Pinpoint the cell where the given text exists, returning its (X, Y) midpoint coordinate. 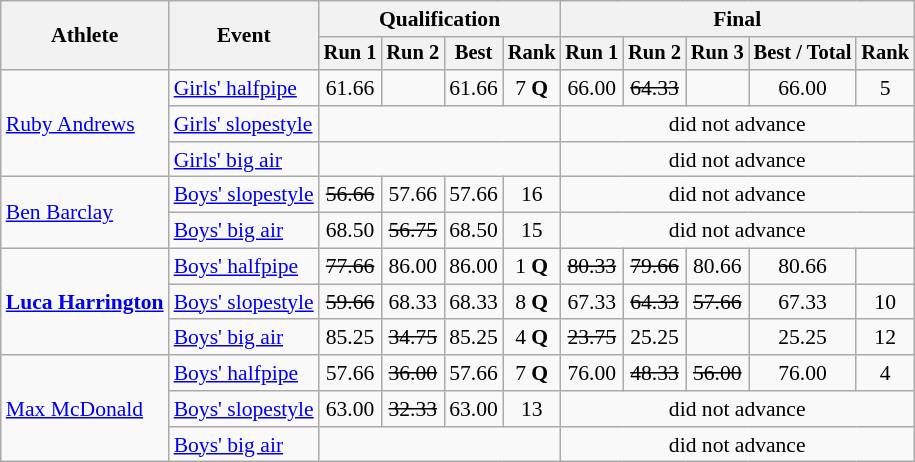
23.75 (592, 338)
36.00 (412, 373)
Best / Total (803, 54)
Max McDonald (85, 408)
12 (885, 338)
13 (532, 409)
Ben Barclay (85, 212)
79.66 (654, 267)
56.75 (412, 231)
48.33 (654, 373)
56.00 (718, 373)
4 Q (532, 338)
Best (474, 54)
34.75 (412, 338)
Luca Harrington (85, 302)
8 Q (532, 302)
59.66 (350, 302)
77.66 (350, 267)
Run 3 (718, 54)
4 (885, 373)
Girls' big air (244, 160)
80.33 (592, 267)
15 (532, 231)
1 Q (532, 267)
16 (532, 195)
Girls' slopestyle (244, 124)
Qualification (440, 19)
Athlete (85, 36)
Event (244, 36)
10 (885, 302)
Girls' halfpipe (244, 88)
Final (736, 19)
Ruby Andrews (85, 124)
32.33 (412, 409)
5 (885, 88)
56.66 (350, 195)
